Capture the cell that displays the provided text and extract its (X, Y) central coordinate. 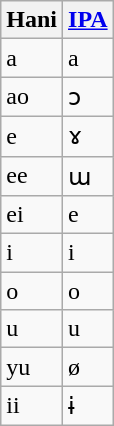
IPA (88, 20)
ii (32, 406)
ɨ (88, 406)
ao (32, 97)
ø (88, 367)
ei (32, 215)
Hani (32, 20)
ee (32, 176)
yu (32, 367)
ɯ (88, 176)
ɔ (88, 97)
ɤ (88, 136)
